Locate the cell with the specified text and output its (X, Y) center coordinate. 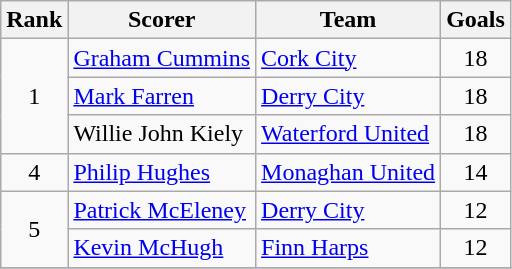
Kevin McHugh (162, 248)
5 (34, 229)
Graham Cummins (162, 58)
Waterford United (348, 134)
Patrick McEleney (162, 210)
Team (348, 20)
Cork City (348, 58)
Scorer (162, 20)
Philip Hughes (162, 172)
Monaghan United (348, 172)
Willie John Kiely (162, 134)
Goals (476, 20)
14 (476, 172)
Mark Farren (162, 96)
1 (34, 96)
Finn Harps (348, 248)
4 (34, 172)
Rank (34, 20)
